Capture the cell that displays the provided text and extract its [X, Y] central coordinate. 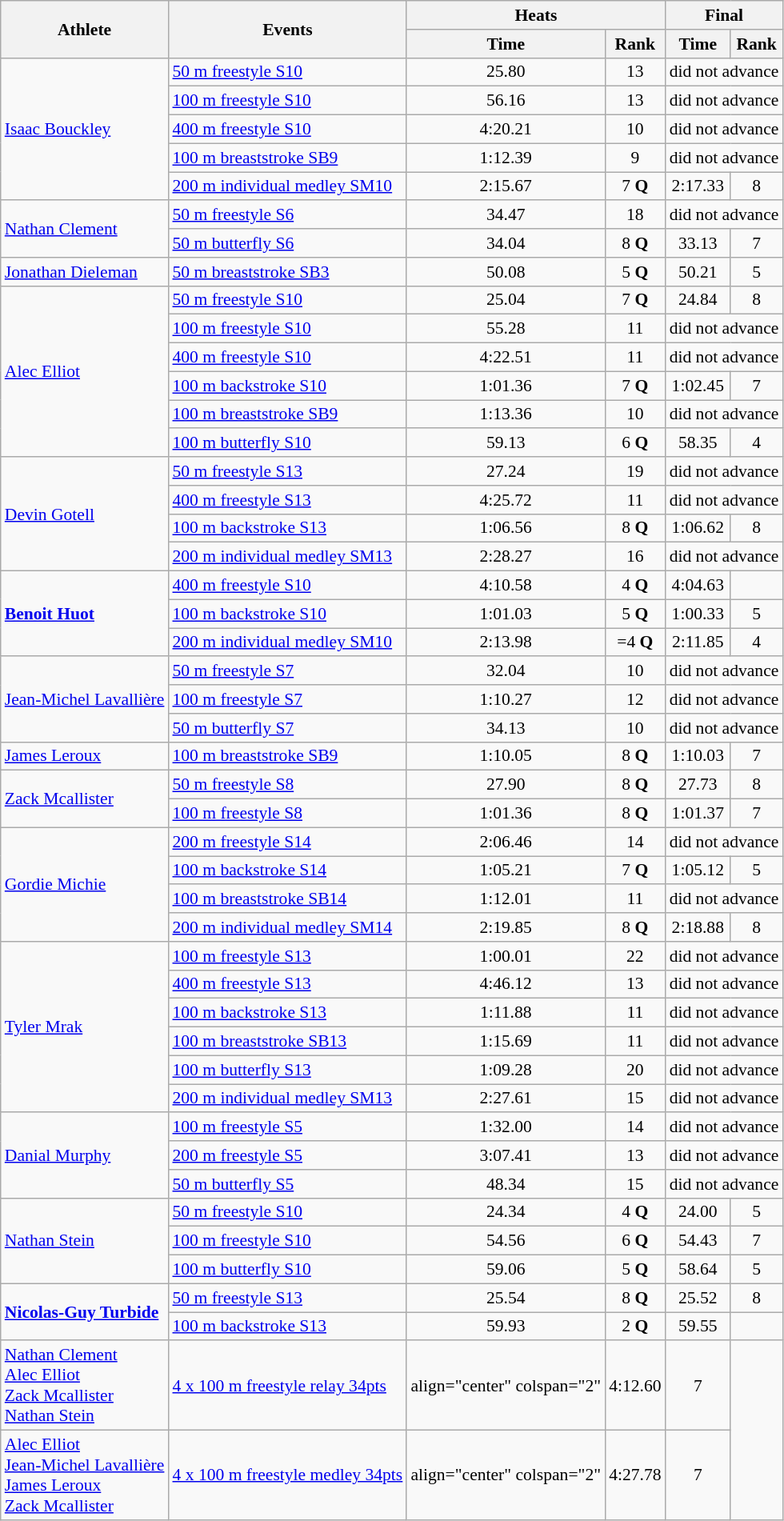
16 [635, 557]
50 m breaststroke SB3 [287, 272]
19 [635, 471]
34.47 [506, 215]
2:13.98 [506, 642]
25.54 [506, 1298]
4 x 100 m freestyle medley 34pts [287, 1475]
59.06 [506, 1270]
1:05.12 [698, 871]
James Leroux [85, 756]
2:18.88 [698, 927]
Alec Elliot [85, 371]
1:10.03 [698, 756]
50 m butterfly S6 [287, 243]
59.93 [506, 1327]
Jean-Michel Lavallière [85, 699]
50 m freestyle S6 [287, 215]
=4 Q [635, 642]
2:19.85 [506, 927]
1:10.27 [506, 699]
100 m freestyle S7 [287, 699]
54.56 [506, 1241]
20 [635, 1070]
4:10.58 [506, 586]
50 m freestyle S7 [287, 671]
Final [725, 15]
Alec ElliotJean-Michel LavallièreJames LerouxZack Mcallister [85, 1475]
25.80 [506, 72]
Nathan ClementAlec ElliotZack McallisterNathan Stein [85, 1386]
2 Q [635, 1327]
59.13 [506, 443]
200 m freestyle S14 [287, 842]
1:11.88 [506, 1013]
100 m backstroke S14 [287, 871]
50.21 [698, 272]
Benoit Huot [85, 614]
Zack Mcallister [85, 799]
18 [635, 215]
4:46.12 [506, 984]
4 x 100 m freestyle relay 34pts [287, 1386]
Isaac Bouckley [85, 129]
100 m breaststroke SB13 [287, 1042]
34.13 [506, 728]
32.04 [506, 671]
Nathan Clement [85, 229]
100 m butterfly S13 [287, 1070]
33.13 [698, 243]
1:12.01 [506, 899]
100 m breaststroke SB14 [287, 899]
24.00 [698, 1212]
4:27.78 [635, 1475]
200 m freestyle S5 [287, 1155]
27.90 [506, 785]
59.55 [698, 1327]
Devin Gotell [85, 514]
1:01.37 [698, 814]
34.04 [506, 243]
27.73 [698, 785]
9 [635, 158]
Heats [536, 15]
1:01.03 [506, 614]
2:17.33 [698, 186]
4:20.21 [506, 130]
27.24 [506, 471]
48.34 [506, 1184]
Jonathan Dieleman [85, 272]
50 m butterfly S5 [287, 1184]
Events [287, 29]
2:15.67 [506, 186]
1:02.45 [698, 386]
54.43 [698, 1241]
Danial Murphy [85, 1155]
1:09.28 [506, 1070]
1:10.05 [506, 756]
1:00.33 [698, 614]
22 [635, 956]
1:00.01 [506, 956]
58.35 [698, 443]
1:12.39 [506, 158]
50 m butterfly S7 [287, 728]
4:22.51 [506, 358]
200 m individual medley SM14 [287, 927]
1:13.36 [506, 414]
1:06.56 [506, 528]
2:27.61 [506, 1099]
Nathan Stein [85, 1240]
4:25.72 [506, 500]
58.64 [698, 1270]
1:32.00 [506, 1127]
12 [635, 699]
Athlete [85, 29]
56.16 [506, 101]
Gordie Michie [85, 884]
100 m freestyle S5 [287, 1127]
55.28 [506, 329]
50.08 [506, 272]
Nicolas-Guy Turbide [85, 1312]
25.04 [506, 300]
1:15.69 [506, 1042]
2:11.85 [698, 642]
100 m freestyle S8 [287, 814]
50 m freestyle S8 [287, 785]
1:05.21 [506, 871]
100 m freestyle S13 [287, 956]
1:06.62 [698, 528]
25.52 [698, 1298]
4:12.60 [635, 1386]
24.34 [506, 1212]
4:04.63 [698, 586]
Tyler Mrak [85, 1027]
3:07.41 [506, 1155]
2:06.46 [506, 842]
24.84 [698, 300]
2:28.27 [506, 557]
